Search for the cell housing the specified text and yield its (X, Y) center coordinate. 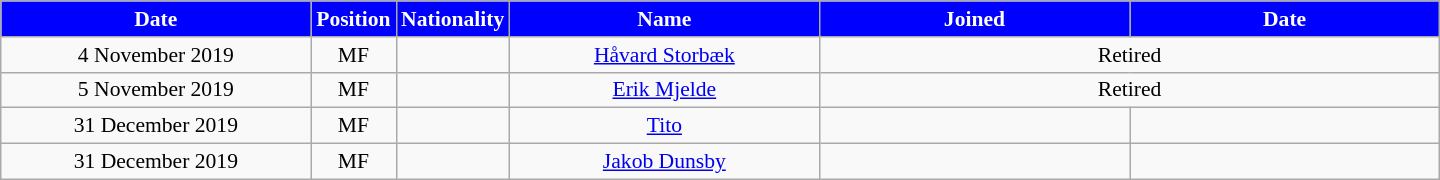
Jakob Dunsby (664, 162)
Håvard Storbæk (664, 55)
Name (664, 19)
Joined (974, 19)
4 November 2019 (156, 55)
Erik Mjelde (664, 90)
5 November 2019 (156, 90)
Position (354, 19)
Tito (664, 126)
Nationality (452, 19)
